Return (x, y) of the center of cell containing provided text 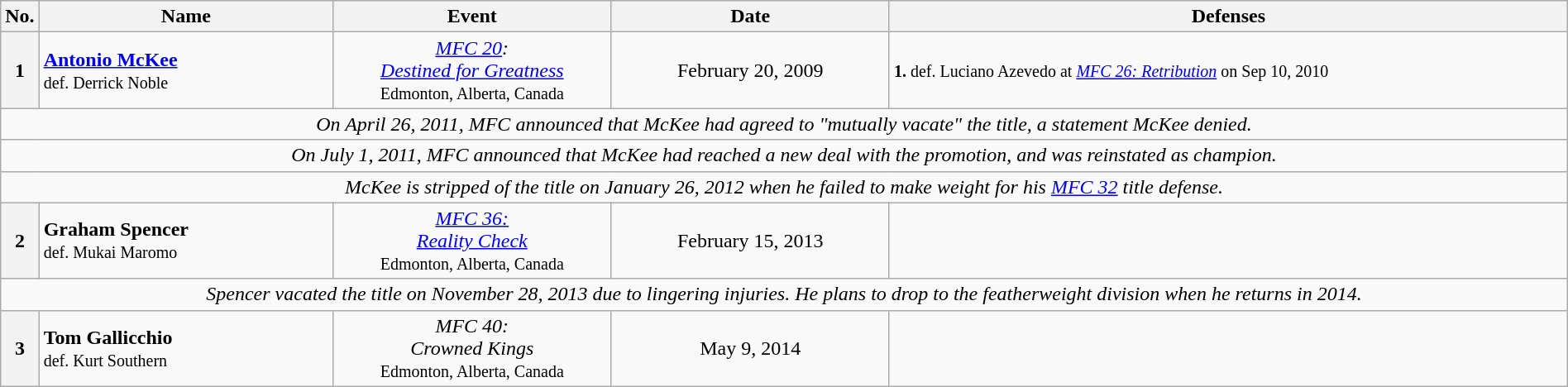
MFC 20:Destined for GreatnessEdmonton, Alberta, Canada (471, 70)
May 9, 2014 (750, 348)
MFC 36:Reality CheckEdmonton, Alberta, Canada (471, 241)
No. (20, 17)
Tom Gallicchiodef. Kurt Southern (185, 348)
Spencer vacated the title on November 28, 2013 due to lingering injuries. He plans to drop to the featherweight division when he returns in 2014. (784, 294)
3 (20, 348)
McKee is stripped of the title on January 26, 2012 when he failed to make weight for his MFC 32 title defense. (784, 187)
On April 26, 2011, MFC announced that McKee had agreed to "mutually vacate" the title, a statement McKee denied. (784, 124)
On July 1, 2011, MFC announced that McKee had reached a new deal with the promotion, and was reinstated as champion. (784, 155)
February 20, 2009 (750, 70)
Defenses (1228, 17)
Date (750, 17)
1. def. Luciano Azevedo at MFC 26: Retribution on Sep 10, 2010 (1228, 70)
2 (20, 241)
Name (185, 17)
February 15, 2013 (750, 241)
Graham Spencerdef. Mukai Maromo (185, 241)
Antonio McKeedef. Derrick Noble (185, 70)
1 (20, 70)
Event (471, 17)
MFC 40:Crowned KingsEdmonton, Alberta, Canada (471, 348)
